Find where the given text appears and provide that cell's center as [X, Y] coordinate. 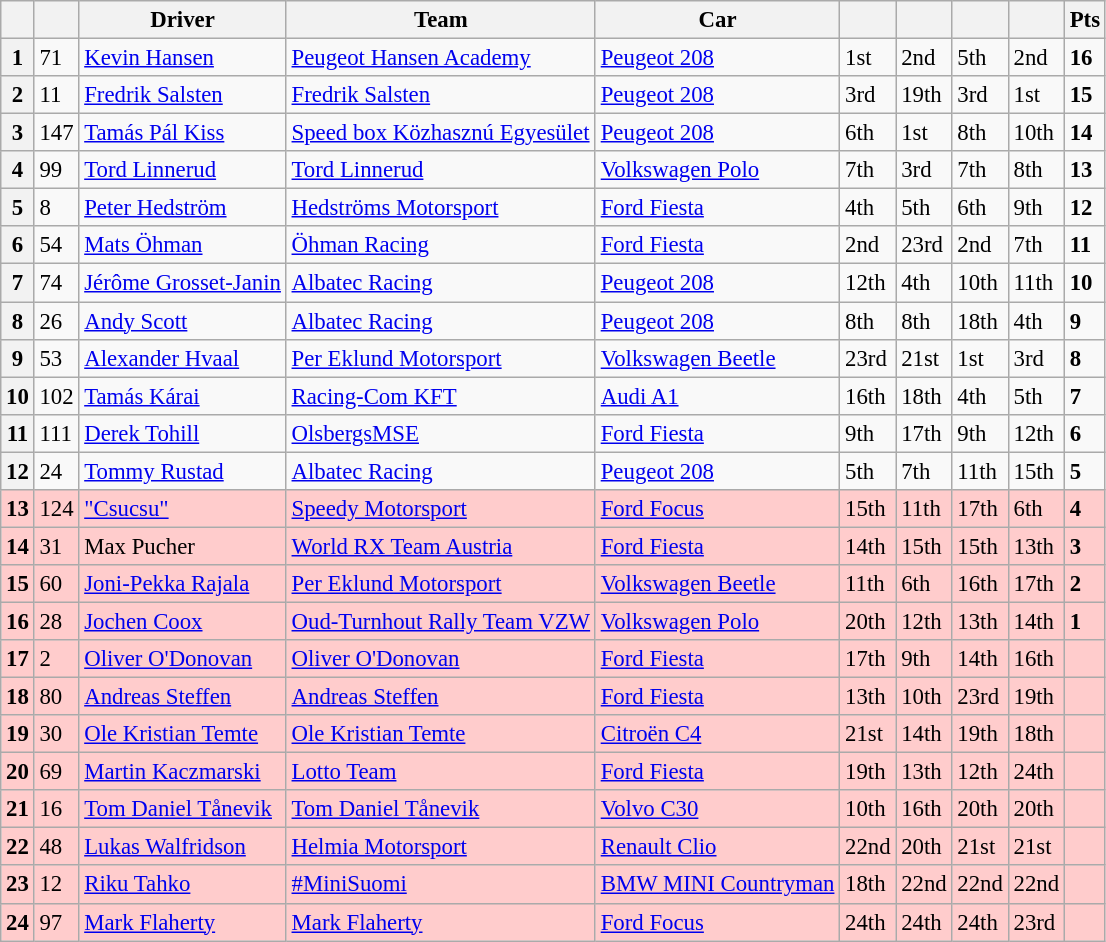
Helmia Motorsport [440, 847]
19 [18, 734]
#MiniSuomi [440, 885]
Alexander Hvaal [182, 358]
71 [56, 58]
69 [56, 772]
26 [56, 321]
Driver [182, 20]
Team [440, 20]
99 [56, 170]
Speed box Közhasznú Egyesület [440, 133]
102 [56, 396]
Andy Scott [182, 321]
BMW MINI Countryman [717, 885]
30 [56, 734]
Kevin Hansen [182, 58]
31 [56, 546]
Oud-Turnhout Rally Team VZW [440, 621]
28 [56, 621]
18 [18, 697]
60 [56, 584]
Renault Clio [717, 847]
Audi A1 [717, 396]
Jérôme Grosset-Janin [182, 283]
48 [56, 847]
97 [56, 922]
74 [56, 283]
Jochen Coox [182, 621]
Riku Tahko [182, 885]
21 [18, 809]
Speedy Motorsport [440, 509]
Max Pucher [182, 546]
Tamás Pál Kiss [182, 133]
Peugeot Hansen Academy [440, 58]
Peter Hedström [182, 208]
World RX Team Austria [440, 546]
Tamás Kárai [182, 396]
Hedströms Motorsport [440, 208]
Derek Tohill [182, 433]
23 [18, 885]
Racing-Com KFT [440, 396]
111 [56, 433]
Lukas Walfridson [182, 847]
54 [56, 245]
17 [18, 659]
20 [18, 772]
OlsbergsMSE [440, 433]
Volvo C30 [717, 809]
Tommy Rustad [182, 471]
Öhman Racing [440, 245]
147 [56, 133]
"Csucsu" [182, 509]
80 [56, 697]
Lotto Team [440, 772]
Mats Öhman [182, 245]
53 [56, 358]
Martin Kaczmarski [182, 772]
22 [18, 847]
Pts [1084, 20]
124 [56, 509]
Car [717, 20]
Joni-Pekka Rajala [182, 584]
Citroën C4 [717, 734]
